Determine the (X, Y) coordinate at the center of the cell enclosing the given text.  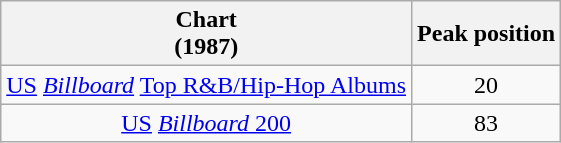
US Billboard Top R&B/Hip-Hop Albums (206, 85)
Peak position (486, 34)
83 (486, 123)
US Billboard 200 (206, 123)
Chart(1987) (206, 34)
20 (486, 85)
